Return the [X, Y] coordinate for the center point of the cell that contains the specified text.  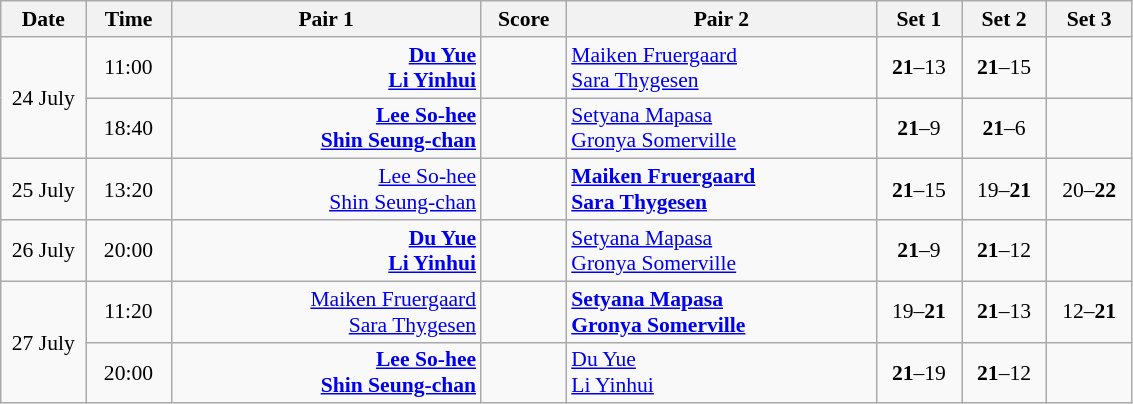
21–19 [918, 372]
20–22 [1090, 190]
11:20 [128, 312]
Time [128, 19]
Pair 2 [721, 19]
18:40 [128, 128]
13:20 [128, 190]
Set 3 [1090, 19]
27 July [44, 342]
26 July [44, 250]
11:00 [128, 68]
12–21 [1090, 312]
Set 1 [918, 19]
25 July [44, 190]
24 July [44, 98]
21–6 [1004, 128]
Pair 1 [326, 19]
Score [524, 19]
Set 2 [1004, 19]
Date [44, 19]
